Provide the [X, Y] coordinate of the cell's center where the given text is located.  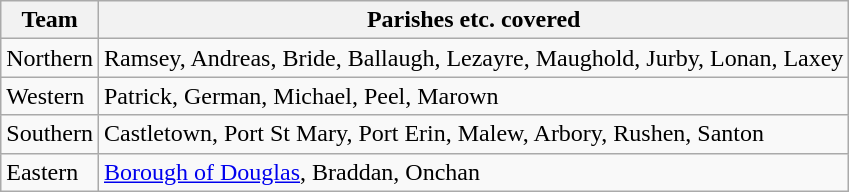
Southern [50, 134]
Northern [50, 58]
Team [50, 20]
Eastern [50, 172]
Patrick, German, Michael, Peel, Marown [473, 96]
Castletown, Port St Mary, Port Erin, Malew, Arbory, Rushen, Santon [473, 134]
Western [50, 96]
Parishes etc. covered [473, 20]
Ramsey, Andreas, Bride, Ballaugh, Lezayre, Maughold, Jurby, Lonan, Laxey [473, 58]
Borough of Douglas, Braddan, Onchan [473, 172]
